Determine the [x, y] coordinate at the center of the cell enclosing the given text.  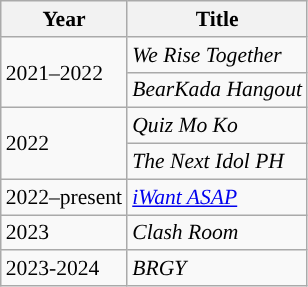
2021–2022 [64, 72]
Quiz Mo Ko [217, 126]
The Next Idol PH [217, 162]
BRGY [217, 269]
2022–present [64, 197]
2023-2024 [64, 269]
Year [64, 19]
Title [217, 19]
We Rise Together [217, 55]
2023 [64, 233]
2022 [64, 144]
iWant ASAP [217, 197]
BearKada Hangout [217, 90]
Clash Room [217, 233]
